Find where the given text appears and provide that cell's center as [X, Y] coordinate. 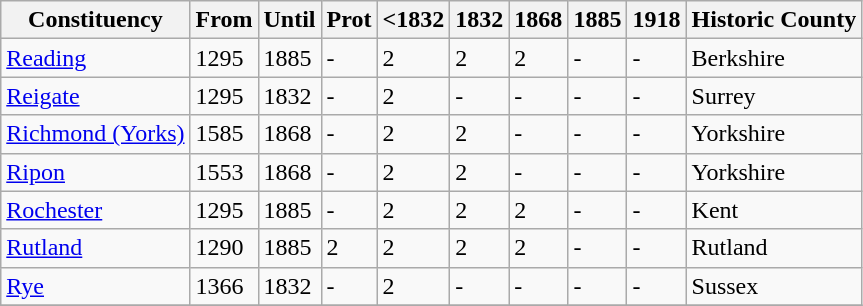
Ripon [96, 172]
1918 [656, 20]
1290 [224, 248]
1585 [224, 134]
From [224, 20]
Historic County [774, 20]
1553 [224, 172]
Richmond (Yorks) [96, 134]
<1832 [414, 20]
Sussex [774, 286]
Prot [349, 20]
1366 [224, 286]
Rye [96, 286]
Constituency [96, 20]
Surrey [774, 96]
Reigate [96, 96]
Until [290, 20]
Kent [774, 210]
Reading [96, 58]
Rochester [96, 210]
Berkshire [774, 58]
